Determine the (x, y) coordinate at the center of the cell enclosing the given text.  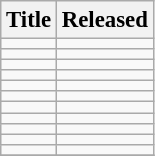
Released (104, 20)
Title (29, 20)
